Output the [x, y] coordinate of the center of the cell containing the given text.  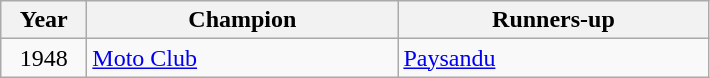
Champion [242, 20]
1948 [44, 58]
Moto Club [242, 58]
Runners-up [554, 20]
Paysandu [554, 58]
Year [44, 20]
